Locate the cell with the specified text and output its [X, Y] center coordinate. 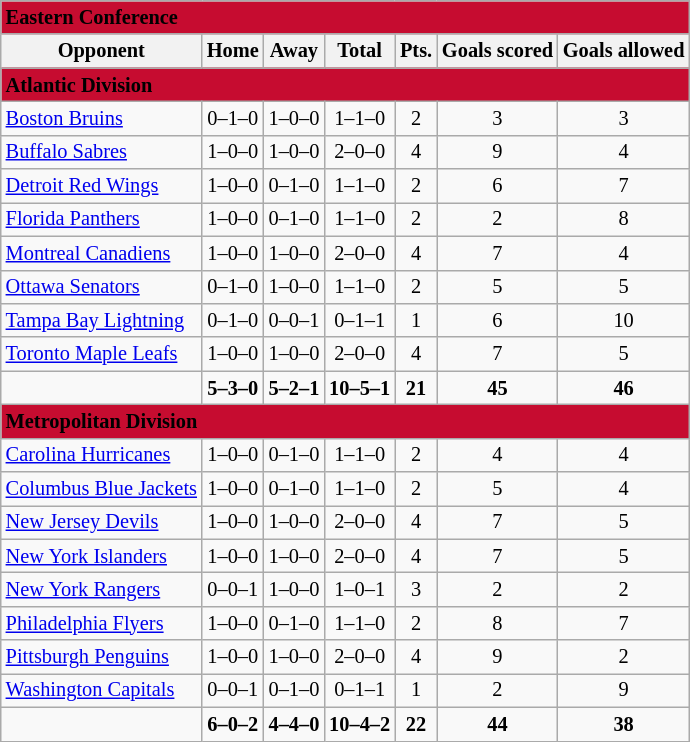
Carolina Hurricanes [102, 455]
5–3–0 [233, 388]
New Jersey Devils [102, 522]
Washington Capitals [102, 690]
Toronto Maple Leafs [102, 354]
New York Islanders [102, 556]
6–0–2 [233, 724]
4–4–0 [294, 724]
Buffalo Sabres [102, 152]
Opponent [102, 51]
44 [498, 724]
Philadelphia Flyers [102, 623]
Total [360, 51]
Goals scored [498, 51]
Florida Panthers [102, 219]
Home [233, 51]
Pittsburgh Penguins [102, 657]
Pts. [416, 51]
Metropolitan Division [346, 421]
Atlantic Division [346, 85]
Goals allowed [624, 51]
46 [624, 388]
10–5–1 [360, 388]
Columbus Blue Jackets [102, 489]
Tampa Bay Lightning [102, 320]
45 [498, 388]
10–4–2 [360, 724]
New York Rangers [102, 589]
Away [294, 51]
10 [624, 320]
Eastern Conference [346, 17]
22 [416, 724]
21 [416, 388]
Ottawa Senators [102, 287]
Detroit Red Wings [102, 186]
38 [624, 724]
5–2–1 [294, 388]
Boston Bruins [102, 118]
1–0–1 [360, 589]
Montreal Canadiens [102, 253]
